From the cell containing the given text, extract its center point as [x, y] coordinate. 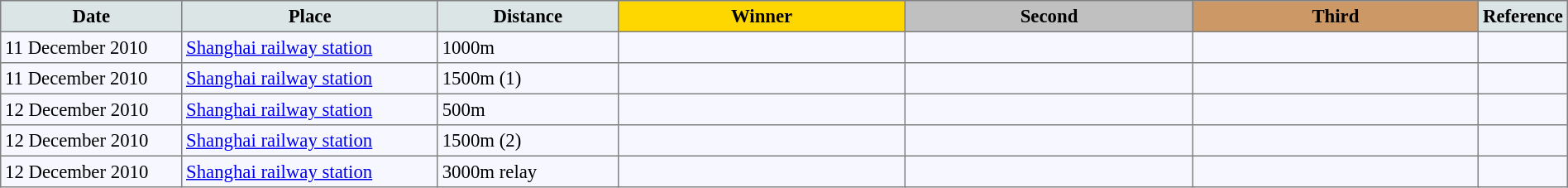
Third [1336, 17]
Place [310, 17]
Second [1049, 17]
500m [528, 109]
Distance [528, 17]
1500m (1) [528, 79]
Winner [762, 17]
1500m (2) [528, 141]
1000m [528, 47]
3000m relay [528, 171]
Reference [1523, 17]
Date [91, 17]
